Capture the cell that displays the provided text and extract its (X, Y) central coordinate. 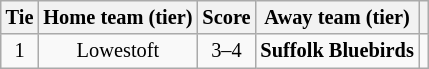
Home team (tier) (118, 17)
Lowestoft (118, 51)
Away team (tier) (336, 17)
1 (20, 51)
3–4 (226, 51)
Suffolk Bluebirds (336, 51)
Score (226, 17)
Tie (20, 17)
